Determine the (x, y) coordinate at the center of the cell enclosing the given text.  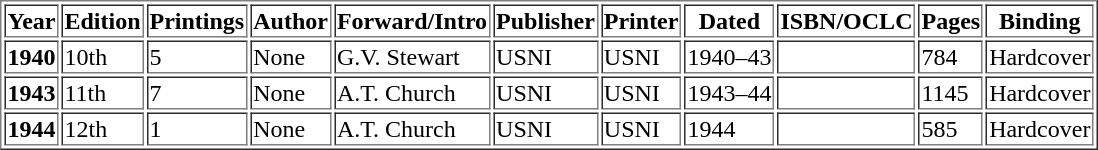
Dated (729, 20)
Edition (103, 20)
Author (290, 20)
1145 (950, 92)
1940 (31, 56)
G.V. Stewart (412, 56)
1943–44 (729, 92)
Binding (1040, 20)
Publisher (546, 20)
10th (103, 56)
Year (31, 20)
Printings (198, 20)
12th (103, 128)
1943 (31, 92)
585 (950, 128)
Pages (950, 20)
11th (103, 92)
ISBN/OCLC (846, 20)
1940–43 (729, 56)
784 (950, 56)
7 (198, 92)
1 (198, 128)
5 (198, 56)
Forward/Intro (412, 20)
Printer (642, 20)
